For the text-containing cell, return its midpoint in (x, y) coordinate format. 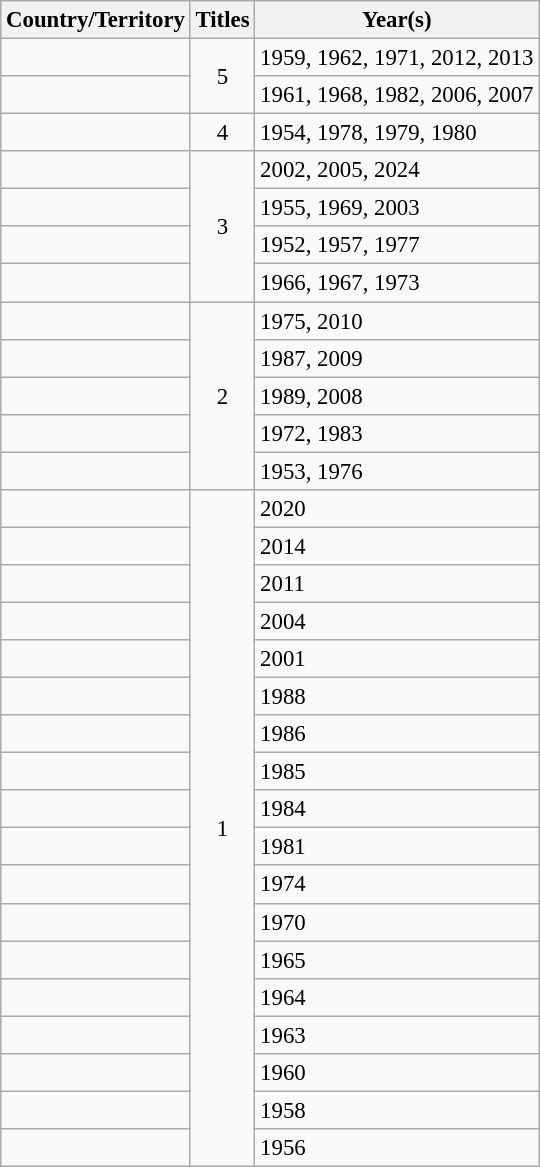
2011 (397, 584)
1955, 1969, 2003 (397, 208)
5 (222, 76)
1987, 2009 (397, 358)
1974 (397, 885)
1956 (397, 1148)
1961, 1968, 1982, 2006, 2007 (397, 95)
1966, 1967, 1973 (397, 283)
1963 (397, 1035)
1975, 2010 (397, 321)
1970 (397, 922)
1985 (397, 772)
1984 (397, 809)
1960 (397, 1073)
2 (222, 396)
1953, 1976 (397, 471)
2004 (397, 621)
4 (222, 133)
1958 (397, 1110)
1981 (397, 847)
1986 (397, 734)
2002, 2005, 2024 (397, 170)
2001 (397, 659)
3 (222, 226)
2020 (397, 509)
Year(s) (397, 20)
1972, 1983 (397, 433)
1954, 1978, 1979, 1980 (397, 133)
2014 (397, 546)
1959, 1962, 1971, 2012, 2013 (397, 58)
Titles (222, 20)
1988 (397, 697)
Country/Territory (96, 20)
1989, 2008 (397, 396)
1964 (397, 997)
1965 (397, 960)
1952, 1957, 1977 (397, 245)
1 (222, 828)
